Locate the cell with the specified text and output its [x, y] center coordinate. 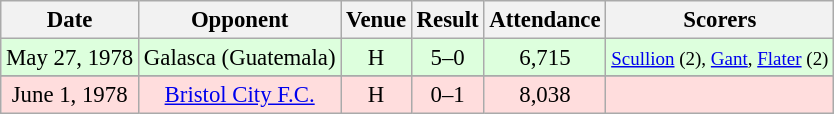
8,038 [545, 95]
Attendance [545, 20]
6,715 [545, 58]
Venue [376, 20]
Opponent [240, 20]
May 27, 1978 [70, 58]
Scorers [720, 20]
June 1, 1978 [70, 95]
Date [70, 20]
Scullion (2), Gant, Flater (2) [720, 58]
0–1 [448, 95]
Galasca (Guatemala) [240, 58]
Result [448, 20]
Bristol City F.C. [240, 95]
5–0 [448, 58]
